Detect which cell encompasses the target text, then output its [X, Y] center coordinate. 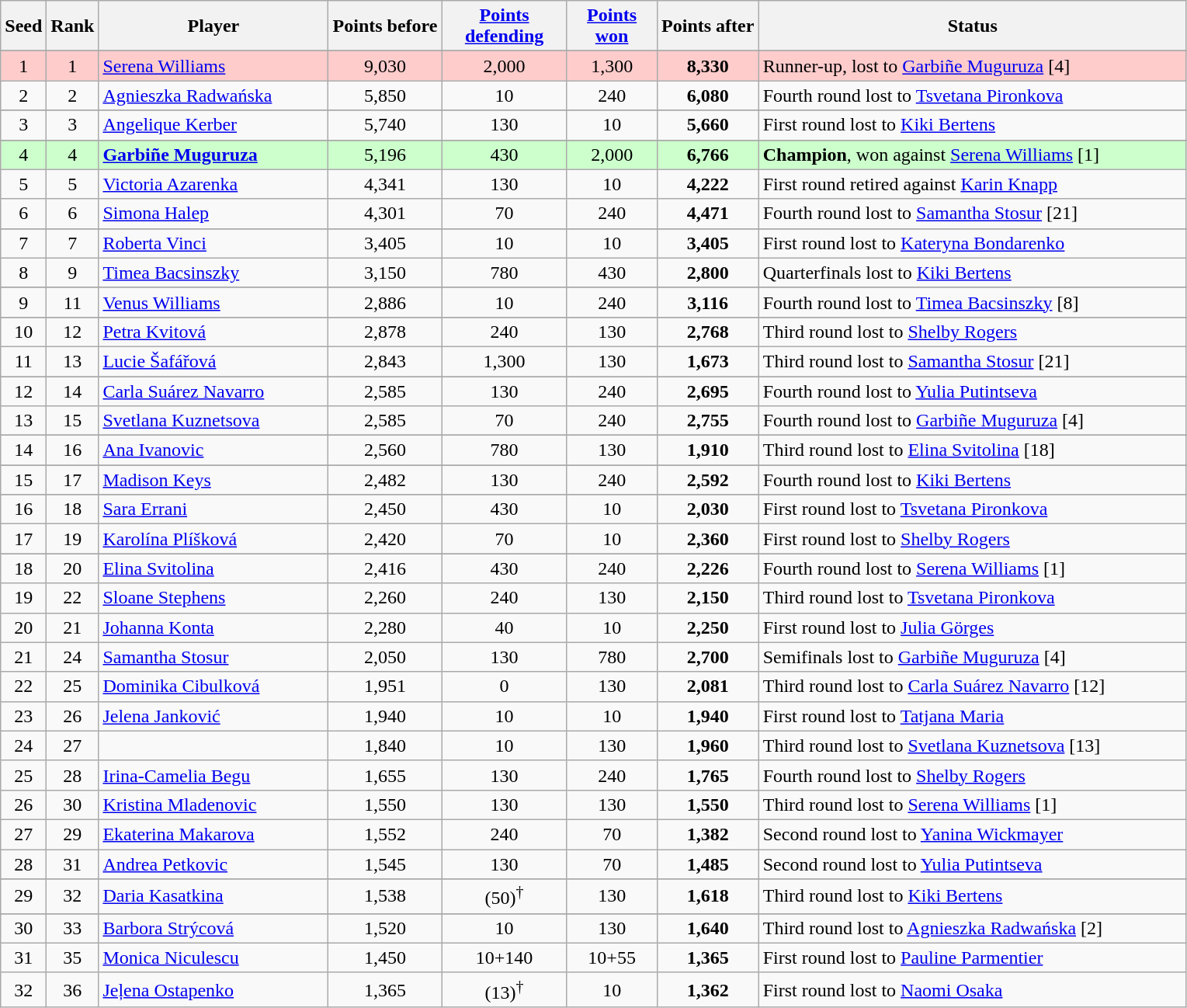
First round lost to Kateryna Bondarenko [972, 243]
23 [23, 716]
2,050 [385, 657]
2,843 [385, 361]
Kristina Mladenovic [213, 805]
Johanna Konta [213, 627]
Fourth round lost to Shelby Rogers [972, 775]
1,673 [708, 361]
First round lost to Pauline Parmentier [972, 958]
2,030 [708, 509]
Third round lost to Shelby Rogers [972, 332]
Fourth round lost to Yulia Putintseva [972, 391]
2,250 [708, 627]
1,552 [385, 834]
1,960 [708, 746]
3,150 [385, 273]
1,618 [708, 896]
2,886 [385, 302]
First round lost to Julia Görges [972, 627]
5,850 [385, 96]
Fourth round lost to Timea Bacsinszky [8] [972, 302]
Samantha Stosur [213, 657]
2,695 [708, 391]
Third round lost to Samantha Stosur [21] [972, 361]
2,150 [708, 598]
Points defending [505, 26]
5,740 [385, 125]
Jelena Janković [213, 716]
Daria Kasatkina [213, 896]
Third round lost to Svetlana Kuznetsova [13] [972, 746]
Elina Svitolina [213, 568]
4,222 [708, 184]
(50)† [505, 896]
3,116 [708, 302]
10+140 [505, 958]
(13)† [505, 989]
Madison Keys [213, 480]
2,700 [708, 657]
Monica Niculescu [213, 958]
Roberta Vinci [213, 243]
Rank [73, 26]
Runner-up, lost to Garbiñe Muguruza [4] [972, 66]
Andrea Petkovic [213, 864]
1,840 [385, 746]
2,592 [708, 480]
Champion, won against Serena Williams [1] [972, 155]
Svetlana Kuznetsova [213, 421]
First round retired against Karin Knapp [972, 184]
Points after [708, 26]
Victoria Azarenka [213, 184]
Quarterfinals lost to Kiki Bertens [972, 273]
Ana Ivanovic [213, 450]
Jeļena Ostapenko [213, 989]
Garbiñe Muguruza [213, 155]
Third round lost to Tsvetana Pironkova [972, 598]
Third round lost to Serena Williams [1] [972, 805]
First round lost to Kiki Bertens [972, 125]
Status [972, 26]
2,260 [385, 598]
Simona Halep [213, 214]
2,482 [385, 480]
10+55 [612, 958]
2,416 [385, 568]
2,280 [385, 627]
Third round lost to Elina Svitolina [18] [972, 450]
Petra Kvitová [213, 332]
2,081 [708, 686]
1,485 [708, 864]
4,471 [708, 214]
Irina-Camelia Begu [213, 775]
4,301 [385, 214]
Fourth round lost to Garbiñe Muguruza [4] [972, 421]
1,765 [708, 775]
1,538 [385, 896]
1,520 [385, 928]
Angelique Kerber [213, 125]
Timea Bacsinszky [213, 273]
8,330 [708, 66]
Sara Errani [213, 509]
Ekaterina Makarova [213, 834]
First round lost to Naomi Osaka [972, 989]
6,766 [708, 155]
5,196 [385, 155]
Sloane Stephens [213, 598]
4,341 [385, 184]
First round lost to Tsvetana Pironkova [972, 509]
2,878 [385, 332]
6,080 [708, 96]
Second round lost to Yanina Wickmayer [972, 834]
1,545 [385, 864]
Fourth round lost to Kiki Bertens [972, 480]
1,910 [708, 450]
Points before [385, 26]
35 [73, 958]
Dominika Cibulková [213, 686]
0 [505, 686]
Fourth round lost to Serena Williams [1] [972, 568]
Barbora Strýcová [213, 928]
Karolína Plíšková [213, 539]
1,640 [708, 928]
Fourth round lost to Samantha Stosur [21] [972, 214]
Third round lost to Carla Suárez Navarro [12] [972, 686]
Serena Williams [213, 66]
8 [23, 273]
33 [73, 928]
Second round lost to Yulia Putintseva [972, 864]
2,360 [708, 539]
1,362 [708, 989]
2,560 [385, 450]
Points won [612, 26]
1,951 [385, 686]
40 [505, 627]
36 [73, 989]
9,030 [385, 66]
2,450 [385, 509]
Venus Williams [213, 302]
Agnieszka Radwańska [213, 96]
1,655 [385, 775]
1,382 [708, 834]
2,226 [708, 568]
5,660 [708, 125]
Seed [23, 26]
Lucie Šafářová [213, 361]
2,420 [385, 539]
1,450 [385, 958]
2,755 [708, 421]
First round lost to Tatjana Maria [972, 716]
Fourth round lost to Tsvetana Pironkova [972, 96]
Player [213, 26]
Carla Suárez Navarro [213, 391]
Semifinals lost to Garbiñe Muguruza [4] [972, 657]
First round lost to Shelby Rogers [972, 539]
2,800 [708, 273]
2,768 [708, 332]
Third round lost to Agnieszka Radwańska [2] [972, 928]
Third round lost to Kiki Bertens [972, 896]
